From the cell containing the given text, extract its center point as (x, y) coordinate. 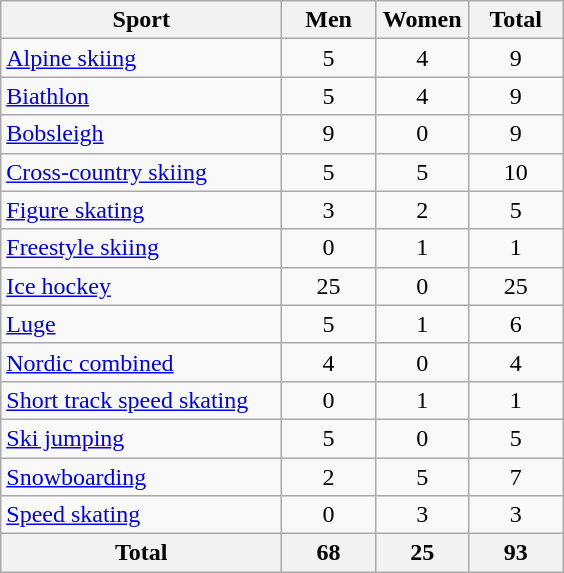
93 (516, 553)
Luge (142, 324)
Cross-country skiing (142, 172)
Alpine skiing (142, 58)
10 (516, 172)
Short track speed skating (142, 400)
Snowboarding (142, 477)
Figure skating (142, 210)
Sport (142, 20)
Freestyle skiing (142, 248)
7 (516, 477)
Ice hockey (142, 286)
Men (329, 20)
Bobsleigh (142, 134)
Women (422, 20)
Nordic combined (142, 362)
Biathlon (142, 96)
68 (329, 553)
Speed skating (142, 515)
6 (516, 324)
Ski jumping (142, 438)
